Output the [x, y] coordinate of the center of the cell containing the given text.  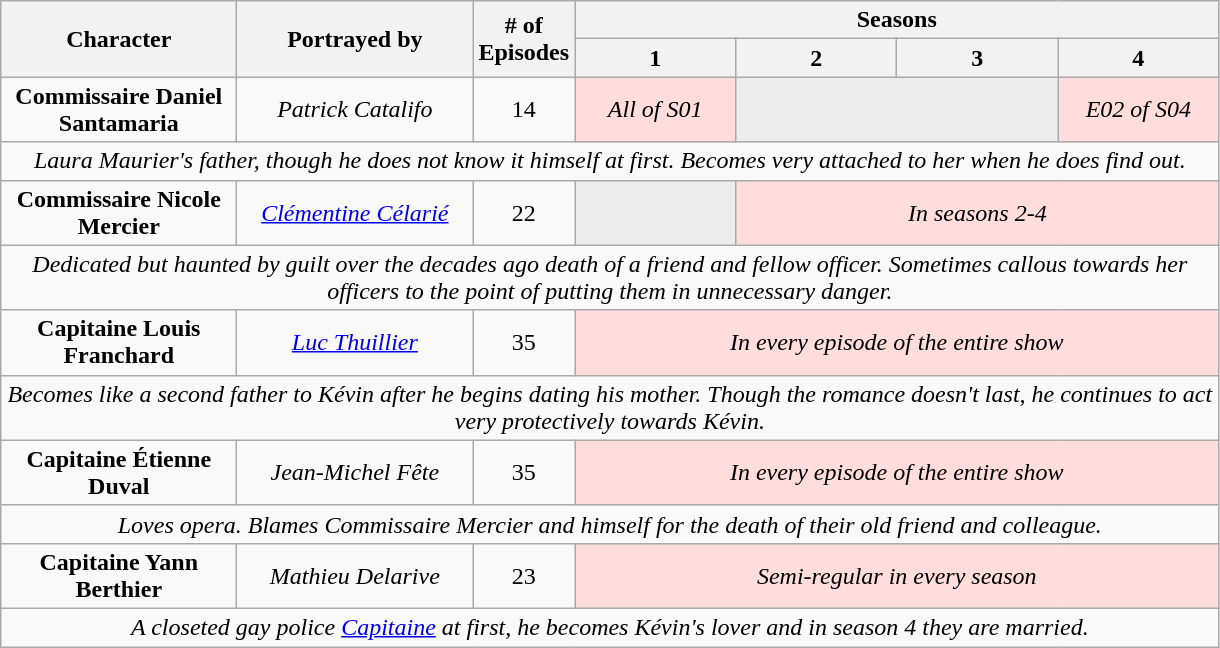
Portrayed by [355, 39]
In seasons 2-4 [978, 212]
Commissaire Nicole Mercier [119, 212]
All of S01 [656, 110]
E02 of S04 [1138, 110]
Semi-regular in every season [897, 576]
14 [524, 110]
23 [524, 576]
Loves opera. Blames Commissaire Mercier and himself for the death of their old friend and colleague. [610, 524]
Clémentine Célarié [355, 212]
Patrick Catalifo [355, 110]
Jean-Michel Fête [355, 472]
Capitaine Étienne Duval [119, 472]
# of Episodes [524, 39]
1 [656, 58]
22 [524, 212]
Mathieu Delarive [355, 576]
A closeted gay police Capitaine at first, he becomes Kévin's lover and in season 4 they are married. [610, 627]
Capitaine Louis Franchard [119, 342]
Seasons [897, 20]
3 [978, 58]
Character [119, 39]
4 [1138, 58]
Luc Thuillier [355, 342]
Capitaine Yann Berthier [119, 576]
2 [816, 58]
Laura Maurier's father, though he does not know it himself at first. Becomes very attached to her when he does find out. [610, 161]
Commissaire Daniel Santamaria [119, 110]
